Determine the (X, Y) coordinate at the center of the cell enclosing the given text.  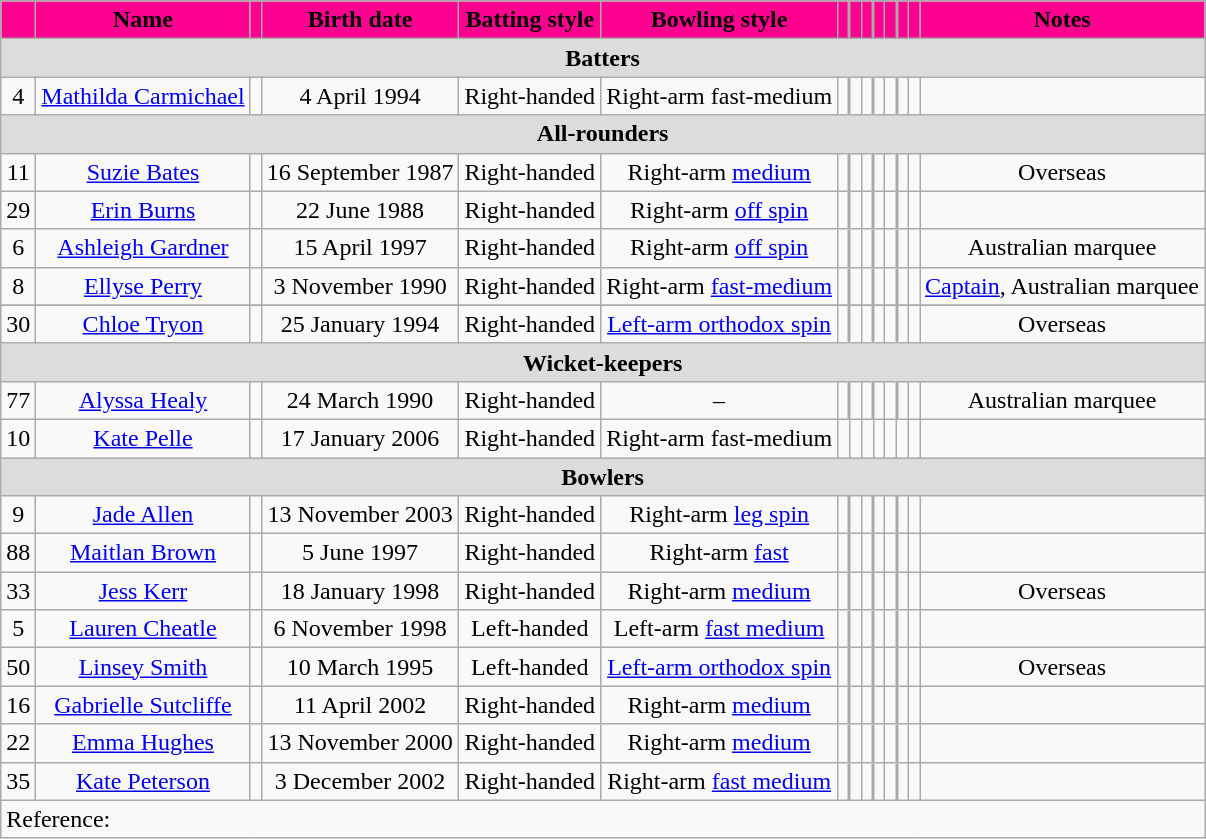
Emma Hughes (143, 743)
4 (18, 96)
Right-arm leg spin (720, 515)
Suzie Bates (143, 172)
22 (18, 743)
13 November 2003 (360, 515)
Chloe Tryon (143, 324)
10 March 1995 (360, 667)
15 April 1997 (360, 248)
50 (18, 667)
Birth date (360, 20)
Lauren Cheatle (143, 629)
– (720, 400)
Reference: (603, 819)
10 (18, 438)
5 June 1997 (360, 553)
5 (18, 629)
8 (18, 286)
Bowling style (720, 20)
30 (18, 324)
4 April 1994 (360, 96)
11 (18, 172)
Notes (1062, 20)
Name (143, 20)
Jess Kerr (143, 591)
Mathilda Carmichael (143, 96)
Kate Pelle (143, 438)
17 January 2006 (360, 438)
6 (18, 248)
Bowlers (603, 477)
25 January 1994 (360, 324)
29 (18, 210)
Alyssa Healy (143, 400)
11 April 2002 (360, 705)
13 November 2000 (360, 743)
33 (18, 591)
Linsey Smith (143, 667)
Ashleigh Gardner (143, 248)
24 March 1990 (360, 400)
Batting style (530, 20)
Gabrielle Sutcliffe (143, 705)
Maitlan Brown (143, 553)
Kate Peterson (143, 781)
Jade Allen (143, 515)
Ellyse Perry (143, 286)
6 November 1998 (360, 629)
All-rounders (603, 134)
Captain, Australian marquee (1062, 286)
3 November 1990 (360, 286)
16 September 1987 (360, 172)
22 June 1988 (360, 210)
16 (18, 705)
Batters (603, 58)
Right-arm fast (720, 553)
Wicket-keepers (603, 362)
35 (18, 781)
9 (18, 515)
77 (18, 400)
Left-arm fast medium (720, 629)
Erin Burns (143, 210)
3 December 2002 (360, 781)
88 (18, 553)
Right-arm fast medium (720, 781)
18 January 1998 (360, 591)
